Return (X, Y) of the center of cell containing provided text 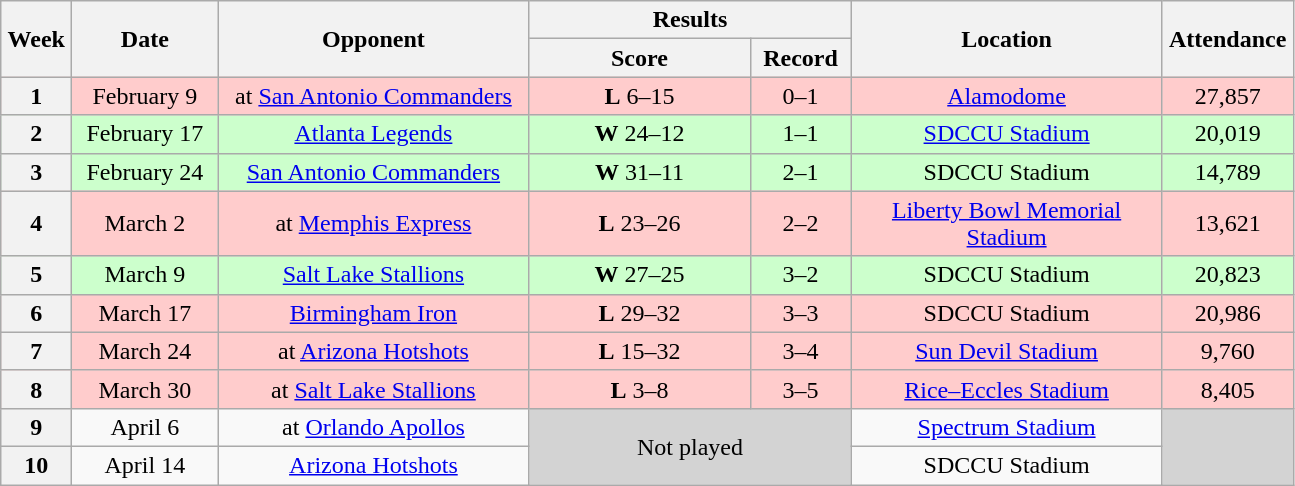
Salt Lake Stallions (374, 275)
2 (36, 134)
20,019 (1228, 134)
27,857 (1228, 96)
3 (36, 172)
Alamodome (1006, 96)
2–1 (800, 172)
February 9 (145, 96)
February 17 (145, 134)
13,621 (1228, 224)
at Salt Lake Stallions (374, 389)
Birmingham Iron (374, 313)
9,760 (1228, 351)
20,986 (1228, 313)
20,823 (1228, 275)
2–2 (800, 224)
Atlanta Legends (374, 134)
W 24–12 (640, 134)
W 31–11 (640, 172)
Sun Devil Stadium (1006, 351)
L 29–32 (640, 313)
3–5 (800, 389)
Score (640, 58)
Date (145, 39)
April 6 (145, 427)
L 6–15 (640, 96)
March 9 (145, 275)
at Orlando Apollos (374, 427)
W 27–25 (640, 275)
at Memphis Express (374, 224)
Liberty Bowl Memorial Stadium (1006, 224)
L 15–32 (640, 351)
4 (36, 224)
Opponent (374, 39)
0–1 (800, 96)
March 30 (145, 389)
L 23–26 (640, 224)
Record (800, 58)
1–1 (800, 134)
Spectrum Stadium (1006, 427)
at Arizona Hotshots (374, 351)
March 24 (145, 351)
February 24 (145, 172)
April 14 (145, 465)
10 (36, 465)
3–2 (800, 275)
Week (36, 39)
9 (36, 427)
8,405 (1228, 389)
8 (36, 389)
Location (1006, 39)
March 2 (145, 224)
14,789 (1228, 172)
1 (36, 96)
5 (36, 275)
March 17 (145, 313)
3–3 (800, 313)
Rice–Eccles Stadium (1006, 389)
7 (36, 351)
Results (690, 20)
Attendance (1228, 39)
San Antonio Commanders (374, 172)
6 (36, 313)
at San Antonio Commanders (374, 96)
Arizona Hotshots (374, 465)
3–4 (800, 351)
L 3–8 (640, 389)
Not played (690, 446)
